Extract the (x, y) coordinate from the center of the cell holding the provided text.  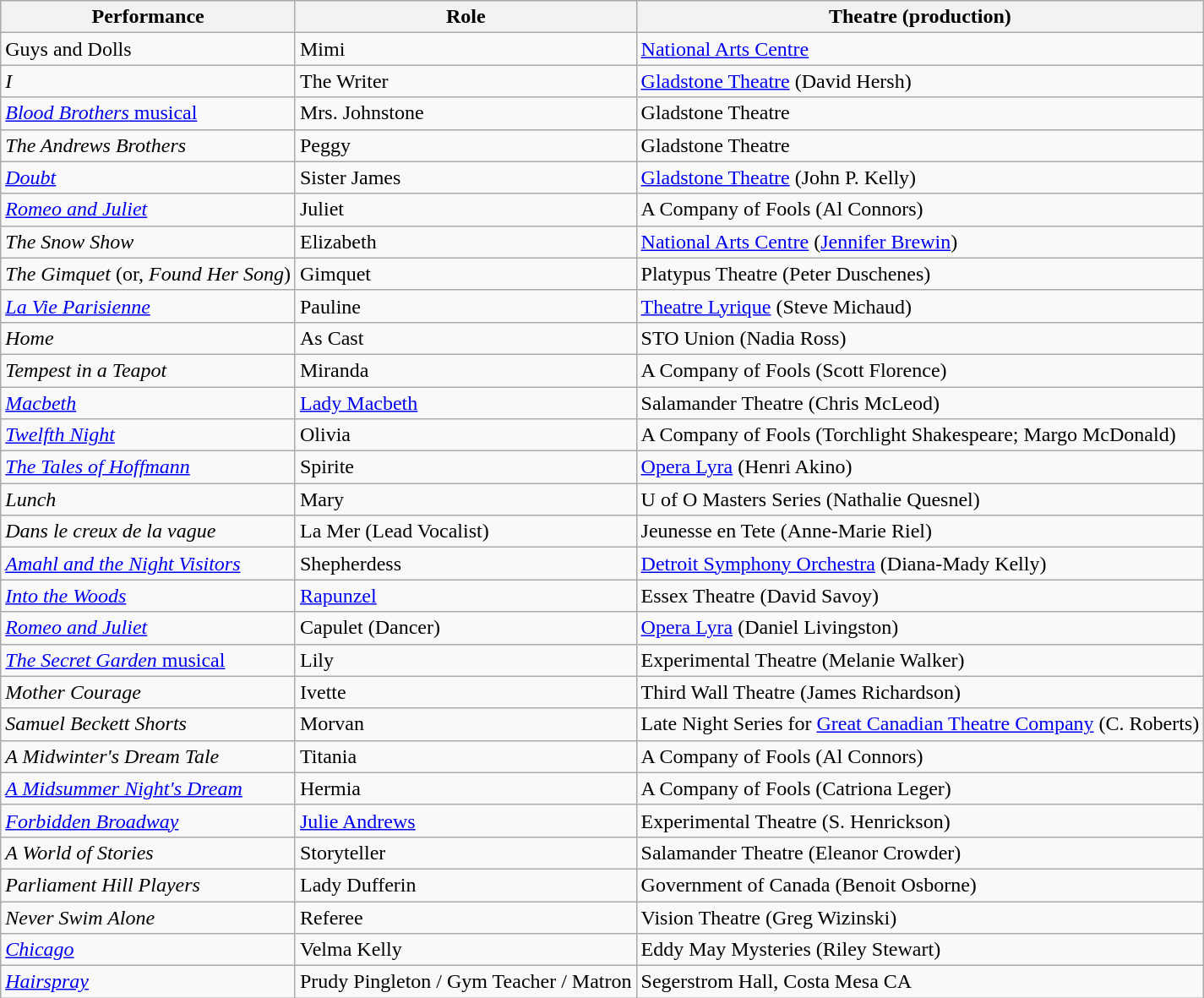
Capulet (Dancer) (466, 628)
Gimquet (466, 274)
A World of Stories (149, 853)
Guys and Dolls (149, 49)
Experimental Theatre (Melanie Walker) (920, 660)
Titania (466, 756)
Opera Lyra (Daniel Livingston) (920, 628)
Sister James (466, 177)
Gladstone Theatre (John P. Kelly) (920, 177)
Miranda (466, 370)
Mrs. Johnstone (466, 113)
Salamander Theatre (Chris McLeod) (920, 403)
Ivette (466, 692)
Government of Canada (Benoit Osborne) (920, 885)
Shepherdess (466, 564)
Role (466, 17)
The Secret Garden musical (149, 660)
Macbeth (149, 403)
Dans le creux de la vague (149, 532)
The Gimquet (or, Found Her Song) (149, 274)
Peggy (466, 145)
Velma Kelly (466, 950)
Samuel Beckett Shorts (149, 724)
A Company of Fools (Scott Florence) (920, 370)
La Vie Parisienne (149, 306)
Spirite (466, 467)
Olivia (466, 435)
Tempest in a Teapot (149, 370)
La Mer (Lead Vocalist) (466, 532)
Storyteller (466, 853)
Twelfth Night (149, 435)
Lily (466, 660)
Into the Woods (149, 596)
Blood Brothers musical (149, 113)
Detroit Symphony Orchestra (Diana-Mady Kelly) (920, 564)
Prudy Pingleton / Gym Teacher / Matron (466, 982)
The Tales of Hoffmann (149, 467)
The Writer (466, 81)
A Company of Fools (Catriona Leger) (920, 788)
Lady Dufferin (466, 885)
Referee (466, 917)
Julie Andrews (466, 821)
Jeunesse en Tete (Anne-Marie Riel) (920, 532)
Hermia (466, 788)
Juliet (466, 210)
Chicago (149, 950)
A Company of Fools (Torchlight Shakespeare; Margo McDonald) (920, 435)
Doubt (149, 177)
Performance (149, 17)
Platypus Theatre (Peter Duschenes) (920, 274)
Opera Lyra (Henri Akino) (920, 467)
Lunch (149, 499)
Elizabeth (466, 242)
Never Swim Alone (149, 917)
Pauline (466, 306)
U of O Masters Series (Nathalie Quesnel) (920, 499)
Forbidden Broadway (149, 821)
Home (149, 338)
Parliament Hill Players (149, 885)
Essex Theatre (David Savoy) (920, 596)
Morvan (466, 724)
Mother Courage (149, 692)
Theatre Lyrique (Steve Michaud) (920, 306)
STO Union (Nadia Ross) (920, 338)
The Snow Show (149, 242)
I (149, 81)
Salamander Theatre (Eleanor Crowder) (920, 853)
Rapunzel (466, 596)
A Midsummer Night's Dream (149, 788)
The Andrews Brothers (149, 145)
Third Wall Theatre (James Richardson) (920, 692)
Vision Theatre (Greg Wizinski) (920, 917)
Eddy May Mysteries (Riley Stewart) (920, 950)
A Midwinter's Dream Tale (149, 756)
Gladstone Theatre (David Hersh) (920, 81)
Experimental Theatre (S. Henrickson) (920, 821)
Theatre (production) (920, 17)
Mary (466, 499)
National Arts Centre (Jennifer Brewin) (920, 242)
As Cast (466, 338)
Late Night Series for Great Canadian Theatre Company (C. Roberts) (920, 724)
National Arts Centre (920, 49)
Hairspray (149, 982)
Lady Macbeth (466, 403)
Segerstrom Hall, Costa Mesa CA (920, 982)
Amahl and the Night Visitors (149, 564)
Mimi (466, 49)
